Identify which cell holds the provided text, then report its (X, Y) central coordinate. 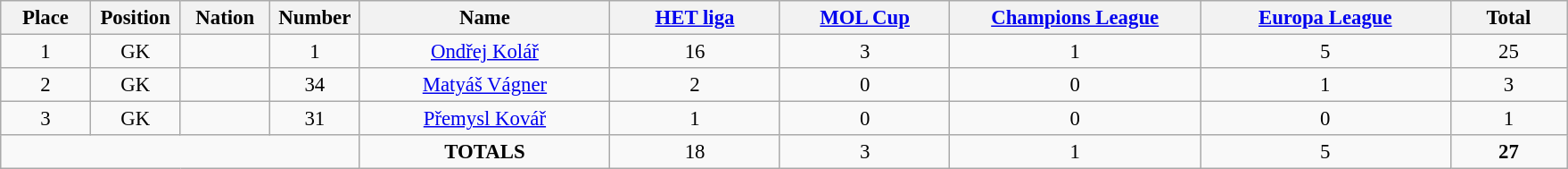
34 (316, 85)
Place (46, 18)
Number (316, 18)
27 (1509, 152)
Name (485, 18)
25 (1509, 52)
Europa League (1325, 18)
Ondřej Kolář (485, 52)
Matyáš Vágner (485, 85)
18 (696, 152)
31 (316, 119)
Přemysl Kovář (485, 119)
Position (136, 18)
Champions League (1076, 18)
TOTALS (485, 152)
HET liga (696, 18)
Nation (225, 18)
16 (696, 52)
MOL Cup (865, 18)
Total (1509, 18)
